Return the (x, y) coordinate for the center point of the cell that contains the specified text.  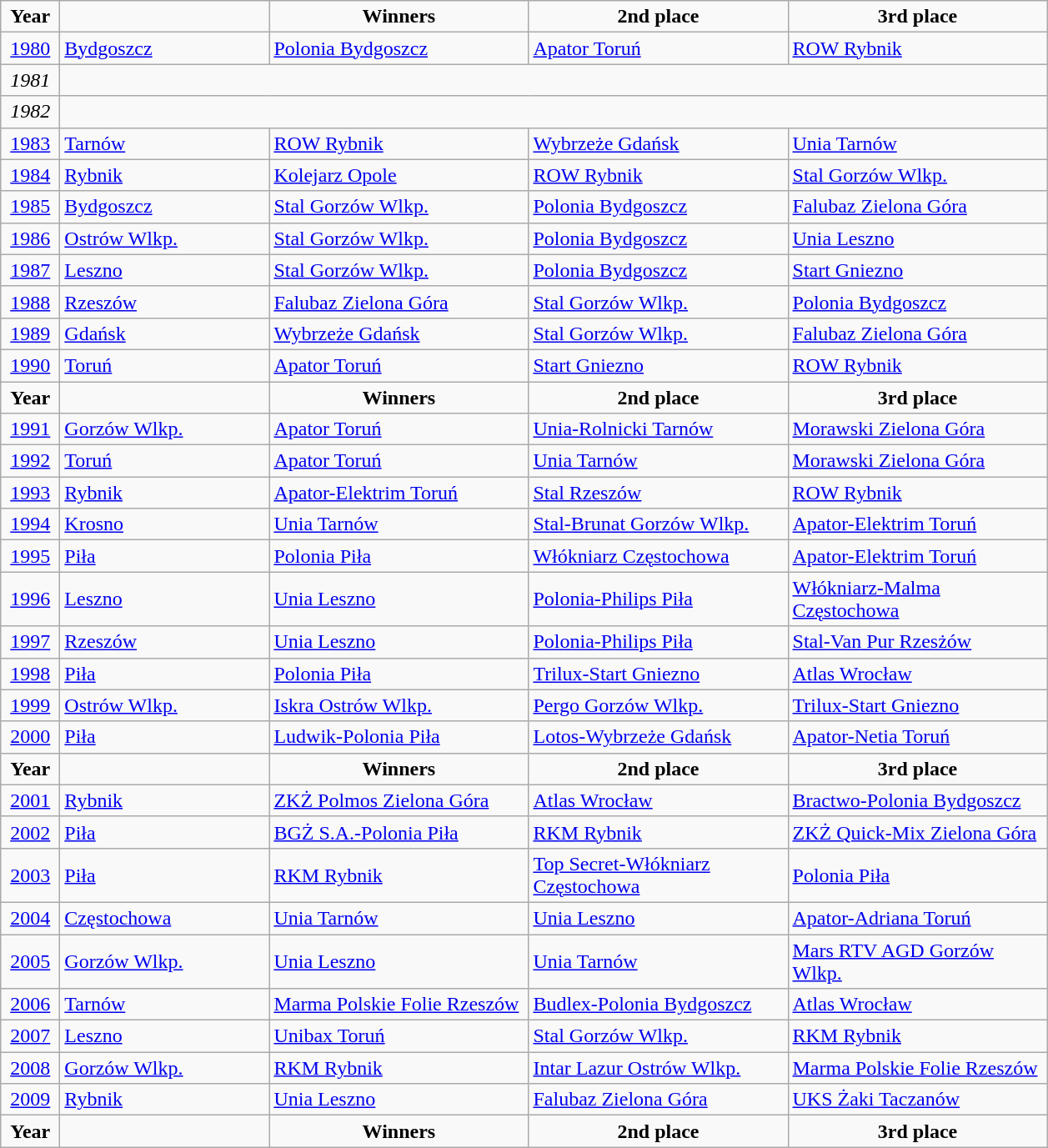
Stal Rzeszów (659, 493)
1982 (30, 112)
1984 (30, 175)
Lotos-Wybrzeże Gdańsk (659, 737)
1983 (30, 143)
2001 (30, 800)
1989 (30, 333)
1980 (30, 48)
Częstochowa (165, 918)
1997 (30, 642)
1996 (30, 599)
Mars RTV AGD Gorzów Wlkp. (917, 960)
2007 (30, 1036)
1993 (30, 493)
Stal-Brunat Gorzów Wlkp. (659, 524)
Apator-Netia Toruń (917, 737)
Intar Lazur Ostrów Wlkp. (659, 1068)
1981 (30, 80)
Unibax Toruń (399, 1036)
Krosno (165, 524)
BGŻ S.A.-Polonia Piła (399, 832)
Włókniarz-Malma Częstochowa (917, 599)
1990 (30, 365)
1987 (30, 270)
2004 (30, 918)
Top Secret-Włókniarz Częstochowa (659, 875)
Budlex-Polonia Bydgoszcz (659, 1005)
1985 (30, 207)
1986 (30, 238)
1999 (30, 705)
1991 (30, 429)
2005 (30, 960)
1988 (30, 302)
2009 (30, 1100)
2003 (30, 875)
Włókniarz Częstochowa (659, 556)
Pergo Gorzów Wlkp. (659, 705)
1994 (30, 524)
1992 (30, 461)
2006 (30, 1005)
1995 (30, 556)
Gdańsk (165, 333)
Bractwo-Polonia Bydgoszcz (917, 800)
2008 (30, 1068)
Stal-Van Pur Rzesżów (917, 642)
Ludwik-Polonia Piła (399, 737)
ZKŻ Quick-Mix Zielona Góra (917, 832)
1998 (30, 674)
ZKŻ Polmos Zielona Góra (399, 800)
2000 (30, 737)
Kolejarz Opole (399, 175)
Unia-Rolnicki Tarnów (659, 429)
Iskra Ostrów Wlkp. (399, 705)
UKS Żaki Taczanów (917, 1100)
Apator-Adriana Toruń (917, 918)
2002 (30, 832)
